Locate the cell with the specified text and output its [X, Y] center coordinate. 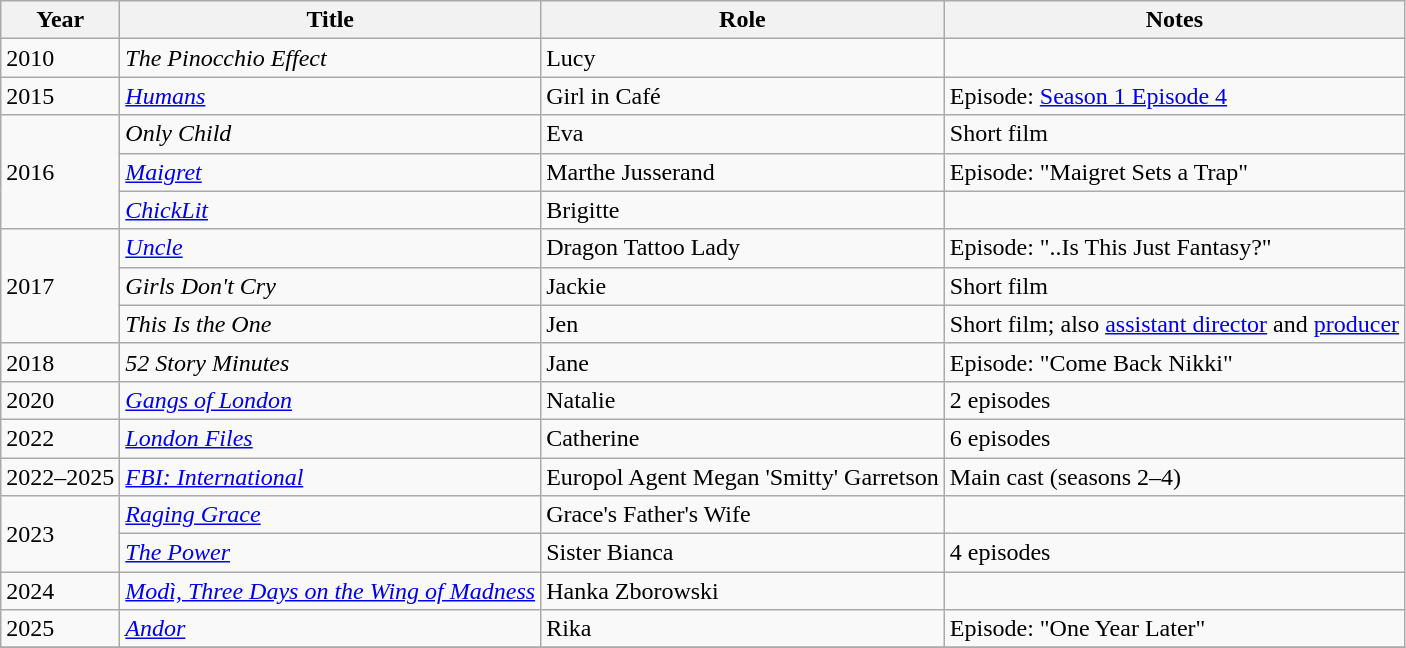
2018 [60, 362]
4 episodes [1174, 553]
Only Child [330, 134]
Uncle [330, 248]
2 episodes [1174, 400]
Humans [330, 96]
Brigitte [743, 210]
Sister Bianca [743, 553]
Title [330, 20]
Eva [743, 134]
Lucy [743, 58]
Raging Grace [330, 515]
Girl in Café [743, 96]
Marthe Jusserand [743, 172]
Gangs of London [330, 400]
Episode: "Maigret Sets a Trap" [1174, 172]
Role [743, 20]
Grace's Father's Wife [743, 515]
2010 [60, 58]
2024 [60, 591]
FBI: International [330, 477]
2020 [60, 400]
Jen [743, 324]
2023 [60, 534]
2022–2025 [60, 477]
Europol Agent Megan 'Smitty' Garretson [743, 477]
2025 [60, 629]
52 Story Minutes [330, 362]
Girls Don't Cry [330, 286]
Catherine [743, 438]
2015 [60, 96]
ChickLit [330, 210]
Jackie [743, 286]
Episode: "One Year Later" [1174, 629]
2017 [60, 286]
Andor [330, 629]
2016 [60, 172]
Dragon Tattoo Lady [743, 248]
Natalie [743, 400]
Episode: "..Is This Just Fantasy?" [1174, 248]
Short film; also assistant director and producer [1174, 324]
Year [60, 20]
Modì, Three Days on the Wing of Madness [330, 591]
Episode: "Come Back Nikki" [1174, 362]
2022 [60, 438]
Episode: Season 1 Episode 4 [1174, 96]
London Files [330, 438]
The Power [330, 553]
Notes [1174, 20]
Hanka Zborowski [743, 591]
The Pinocchio Effect [330, 58]
Maigret [330, 172]
6 episodes [1174, 438]
Rika [743, 629]
Main cast (seasons 2–4) [1174, 477]
Jane [743, 362]
This Is the One [330, 324]
